Search for the cell housing the specified text and yield its [X, Y] center coordinate. 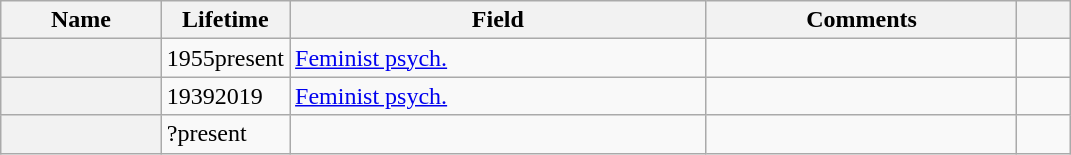
Field [498, 20]
?present [225, 134]
19392019 [225, 96]
Lifetime [225, 20]
Comments [862, 20]
1955present [225, 58]
Name [81, 20]
